Return the [X, Y] coordinate for the center point of the cell that contains the specified text.  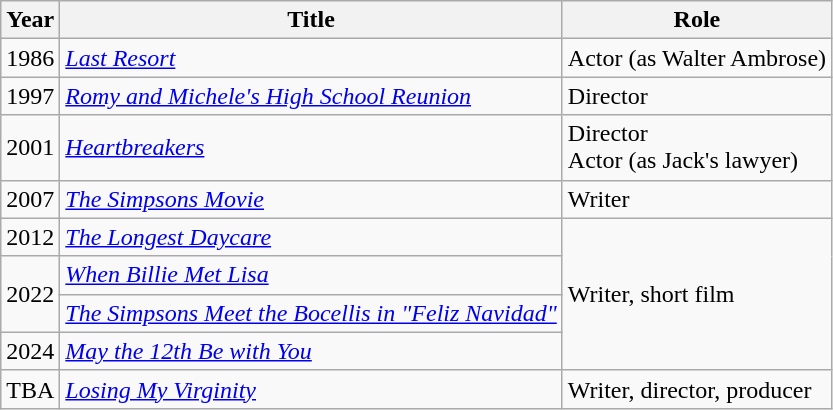
Role [696, 20]
2022 [30, 294]
2007 [30, 199]
Losing My Virginity [311, 389]
The Simpsons Meet the Bocellis in "Feliz Navidad" [311, 313]
Writer [696, 199]
May the 12th Be with You [311, 351]
Title [311, 20]
1997 [30, 96]
Director [696, 96]
Heartbreakers [311, 148]
Actor (as Walter Ambrose) [696, 58]
Year [30, 20]
Writer, director, producer [696, 389]
The Longest Daycare [311, 237]
The Simpsons Movie [311, 199]
DirectorActor (as Jack's lawyer) [696, 148]
1986 [30, 58]
Last Resort [311, 58]
2001 [30, 148]
When Billie Met Lisa [311, 275]
2024 [30, 351]
TBA [30, 389]
2012 [30, 237]
Romy and Michele's High School Reunion [311, 96]
Writer, short film [696, 294]
